Output the [x, y] coordinate of the center of the cell containing the given text.  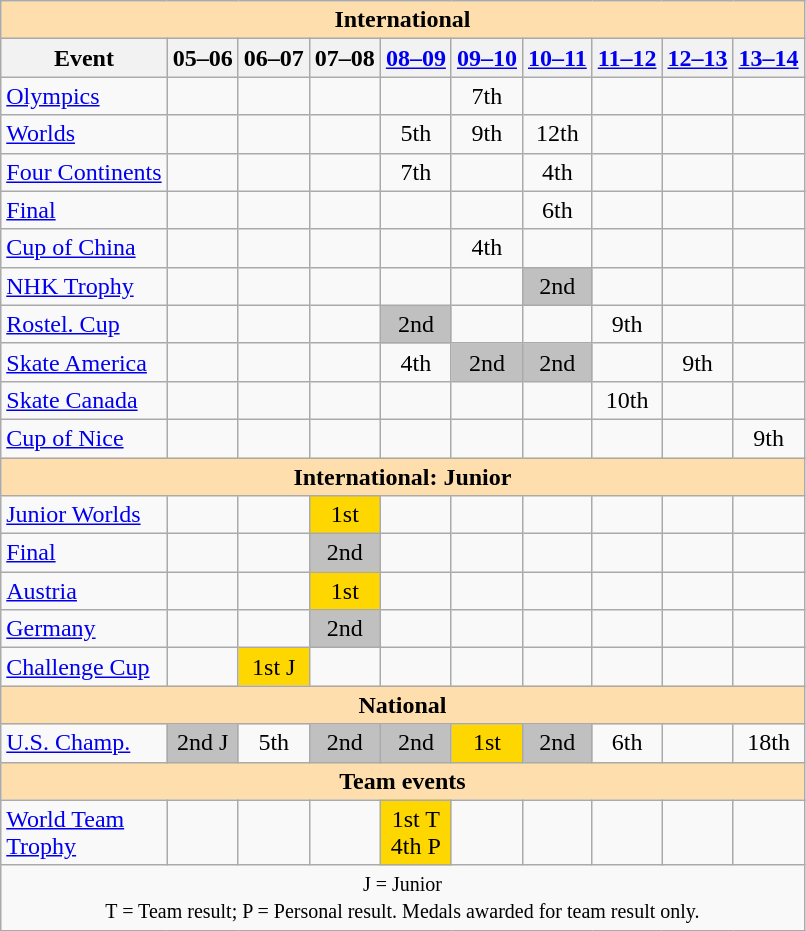
18th [768, 743]
2nd J [202, 743]
Skate Canada [84, 400]
13–14 [768, 58]
Rostel. Cup [84, 324]
Junior Worlds [84, 515]
Challenge Cup [84, 667]
10th [627, 400]
07–08 [344, 58]
Olympics [84, 96]
08–09 [416, 58]
Worlds [84, 134]
Cup of Nice [84, 438]
National [402, 705]
06–07 [274, 58]
10–11 [557, 58]
12–13 [698, 58]
World TeamTrophy [84, 832]
1st T 4th P [416, 832]
Skate America [84, 362]
Germany [84, 629]
1st J [274, 667]
International [402, 20]
J = Junior T = Team result; P = Personal result. Medals awarded for team result only. [402, 898]
Cup of China [84, 248]
U.S. Champ. [84, 743]
11–12 [627, 58]
12th [557, 134]
International: Junior [402, 477]
09–10 [486, 58]
Austria [84, 591]
Team events [402, 781]
NHK Trophy [84, 286]
05–06 [202, 58]
Four Continents [84, 172]
Event [84, 58]
